Provide the (x, y) coordinate of the cell's center where the given text is located.  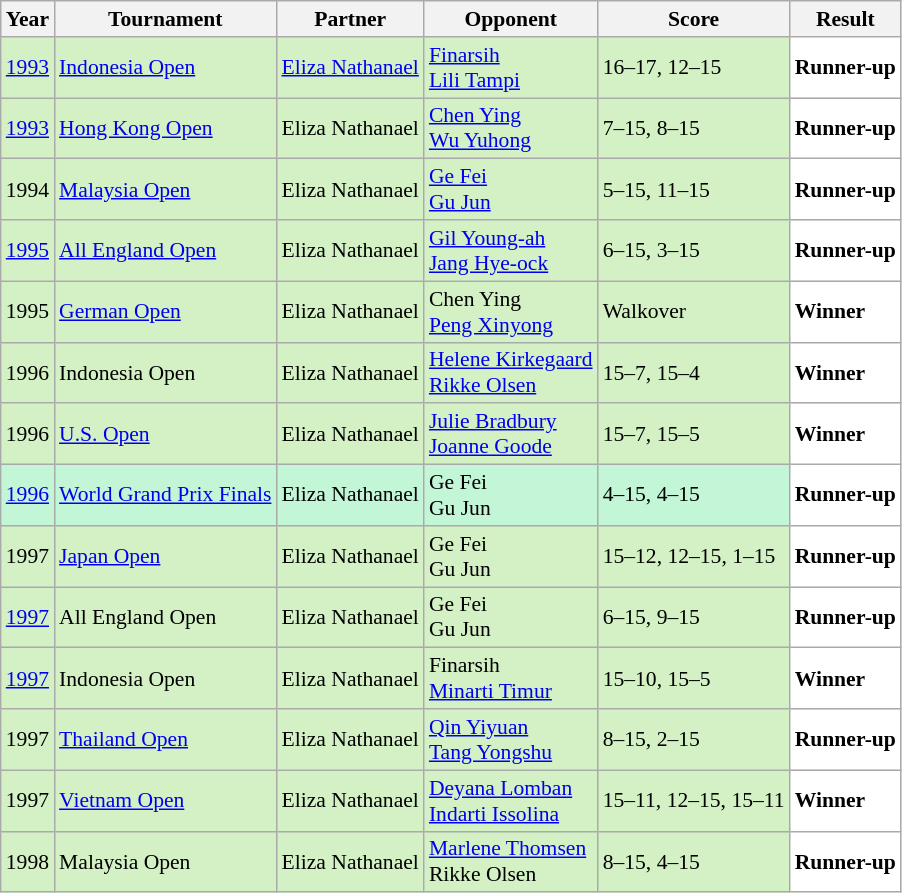
Opponent (511, 19)
8–15, 4–15 (694, 862)
15–7, 15–5 (694, 434)
6–15, 9–15 (694, 618)
1994 (28, 190)
World Grand Prix Finals (165, 496)
Vietnam Open (165, 800)
Helene Kirkegaard Rikke Olsen (511, 372)
Qin Yiyuan Tang Yongshu (511, 740)
Gil Young-ah Jang Hye-ock (511, 250)
Result (846, 19)
Thailand Open (165, 740)
7–15, 8–15 (694, 128)
Score (694, 19)
1998 (28, 862)
16–17, 12–15 (694, 68)
Deyana Lomban Indarti Issolina (511, 800)
Chen Ying Wu Yuhong (511, 128)
German Open (165, 312)
8–15, 2–15 (694, 740)
Japan Open (165, 556)
U.S. Open (165, 434)
4–15, 4–15 (694, 496)
Year (28, 19)
Hong Kong Open (165, 128)
Finarsih Lili Tampi (511, 68)
Julie Bradbury Joanne Goode (511, 434)
Tournament (165, 19)
Marlene Thomsen Rikke Olsen (511, 862)
15–11, 12–15, 15–11 (694, 800)
Chen Ying Peng Xinyong (511, 312)
5–15, 11–15 (694, 190)
15–7, 15–4 (694, 372)
Finarsih Minarti Timur (511, 678)
15–12, 12–15, 1–15 (694, 556)
Walkover (694, 312)
6–15, 3–15 (694, 250)
Partner (350, 19)
15–10, 15–5 (694, 678)
